Return the [x, y] coordinate for the center point of the cell that contains the specified text.  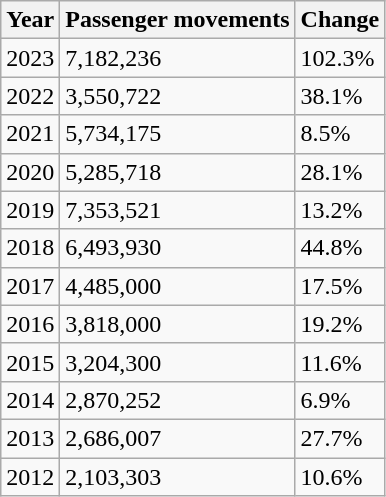
Change [340, 20]
4,485,000 [178, 286]
2,686,007 [178, 438]
3,204,300 [178, 362]
2023 [30, 58]
7,353,521 [178, 210]
2018 [30, 248]
Passenger movements [178, 20]
28.1% [340, 172]
3,818,000 [178, 324]
10.6% [340, 477]
Year [30, 20]
2,103,303 [178, 477]
3,550,722 [178, 96]
6,493,930 [178, 248]
2022 [30, 96]
19.2% [340, 324]
44.8% [340, 248]
2015 [30, 362]
2014 [30, 400]
2,870,252 [178, 400]
7,182,236 [178, 58]
11.6% [340, 362]
8.5% [340, 134]
2017 [30, 286]
6.9% [340, 400]
2016 [30, 324]
2013 [30, 438]
27.7% [340, 438]
2020 [30, 172]
38.1% [340, 96]
2021 [30, 134]
5,734,175 [178, 134]
5,285,718 [178, 172]
102.3% [340, 58]
2019 [30, 210]
2012 [30, 477]
13.2% [340, 210]
17.5% [340, 286]
